Extract the [X, Y] coordinate from the center of the cell holding the provided text.  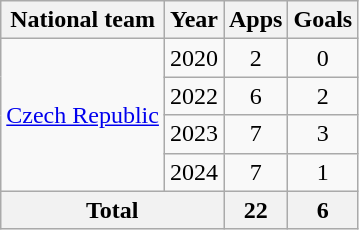
Apps [256, 20]
2023 [194, 134]
1 [323, 172]
Czech Republic [83, 115]
2022 [194, 96]
2020 [194, 58]
22 [256, 210]
3 [323, 134]
Year [194, 20]
Total [112, 210]
2024 [194, 172]
0 [323, 58]
National team [83, 20]
Goals [323, 20]
